Scan for the cell matching the given text and deliver its (x, y) coordinate at center. 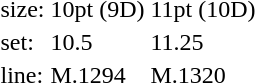
10.5 (98, 42)
